Capture the cell that displays the provided text and extract its (x, y) central coordinate. 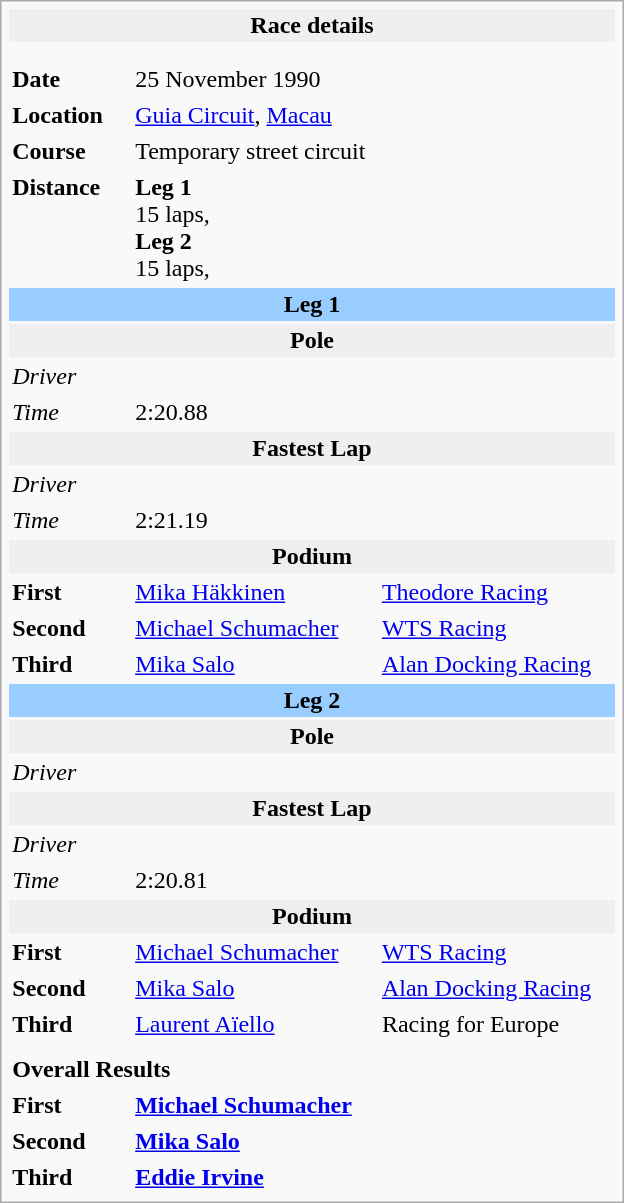
Location (69, 116)
Eddie Irvine (254, 1178)
Leg 1 (312, 304)
Overall Results (192, 1070)
Racing for Europe (497, 1024)
Theodore Racing (497, 592)
2:21.19 (374, 520)
Course (69, 152)
Leg 2 (312, 700)
Date (69, 80)
Temporary street circuit (374, 152)
Leg 115 laps, Leg 215 laps, (374, 228)
Laurent Aïello (254, 1024)
2:20.81 (374, 880)
Guia Circuit, Macau (374, 116)
Mika Häkkinen (254, 592)
2:20.88 (374, 412)
Race details (312, 26)
Distance (69, 228)
25 November 1990 (254, 80)
